Determine the [X, Y] coordinate at the center of the cell enclosing the given text.  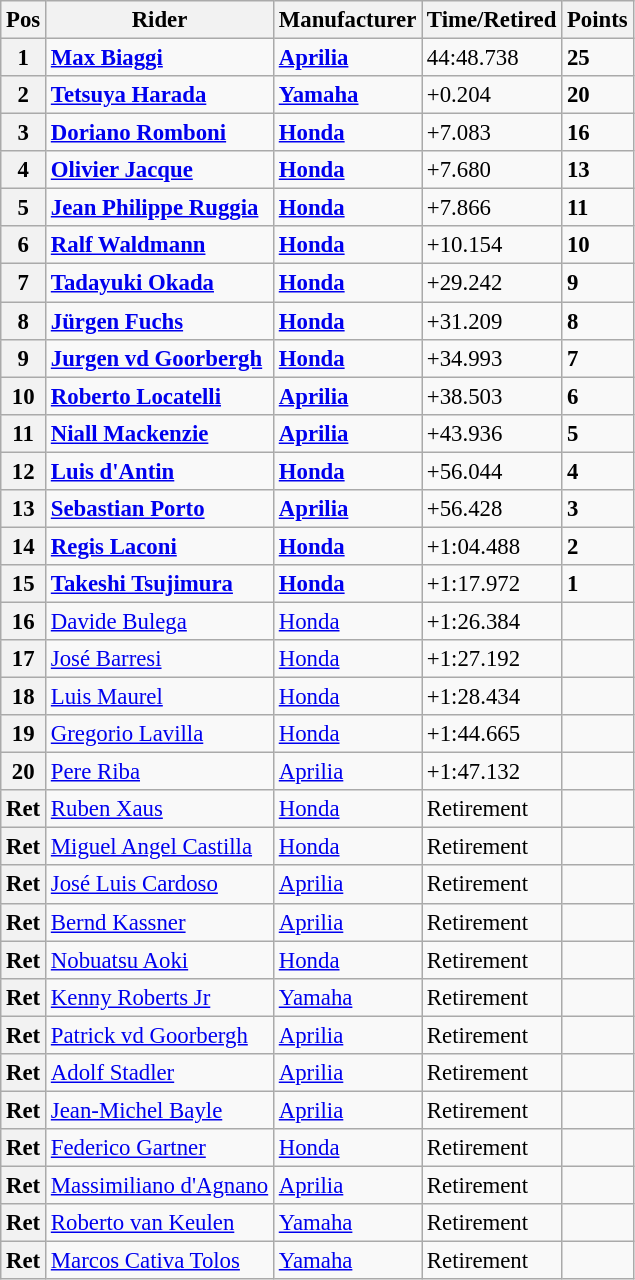
Doriano Romboni [160, 133]
Ruben Xaus [160, 809]
Luis d'Antin [160, 471]
15 [24, 584]
+1:44.665 [492, 734]
+10.154 [492, 245]
Roberto van Keulen [160, 1223]
+7.866 [492, 208]
Jürgen Fuchs [160, 321]
Bernd Kassner [160, 922]
Nobuatsu Aoki [160, 960]
18 [24, 697]
Tetsuya Harada [160, 95]
Jean Philippe Ruggia [160, 208]
+56.428 [492, 509]
+38.503 [492, 396]
Luis Maurel [160, 697]
José Barresi [160, 659]
14 [24, 546]
25 [598, 58]
José Luis Cardoso [160, 885]
+56.044 [492, 471]
Roberto Locatelli [160, 396]
+43.936 [492, 433]
+34.993 [492, 358]
Sebastian Porto [160, 509]
+1:26.384 [492, 621]
Olivier Jacque [160, 170]
Pos [24, 20]
+1:28.434 [492, 697]
Federico Gartner [160, 1148]
Davide Bulega [160, 621]
+7.083 [492, 133]
17 [24, 659]
Time/Retired [492, 20]
+1:17.972 [492, 584]
Marcos Cativa Tolos [160, 1261]
Jurgen vd Goorbergh [160, 358]
+1:47.132 [492, 772]
Ralf Waldmann [160, 245]
Adolf Stadler [160, 1073]
Rider [160, 20]
Max Biaggi [160, 58]
Regis Laconi [160, 546]
Massimiliano d'Agnano [160, 1185]
Takeshi Tsujimura [160, 584]
44:48.738 [492, 58]
Patrick vd Goorbergh [160, 1035]
+29.242 [492, 283]
Manufacturer [347, 20]
12 [24, 471]
+0.204 [492, 95]
Pere Riba [160, 772]
Points [598, 20]
Miguel Angel Castilla [160, 847]
Gregorio Lavilla [160, 734]
+1:04.488 [492, 546]
+1:27.192 [492, 659]
Kenny Roberts Jr [160, 997]
19 [24, 734]
+31.209 [492, 321]
Jean-Michel Bayle [160, 1110]
Niall Mackenzie [160, 433]
Tadayuki Okada [160, 283]
+7.680 [492, 170]
